Identify which cell holds the provided text, then report its (X, Y) central coordinate. 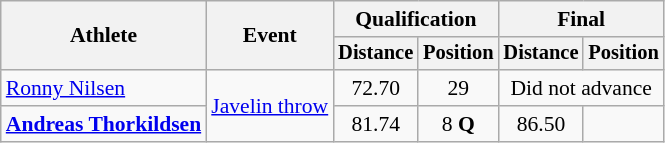
81.74 (376, 124)
Qualification (416, 19)
29 (458, 88)
86.50 (542, 124)
Athlete (104, 36)
Event (270, 36)
Final (582, 19)
72.70 (376, 88)
8 Q (458, 124)
Andreas Thorkildsen (104, 124)
Did not advance (582, 88)
Ronny Nilsen (104, 88)
Javelin throw (270, 106)
